From the cell containing the given text, extract its center point as [x, y] coordinate. 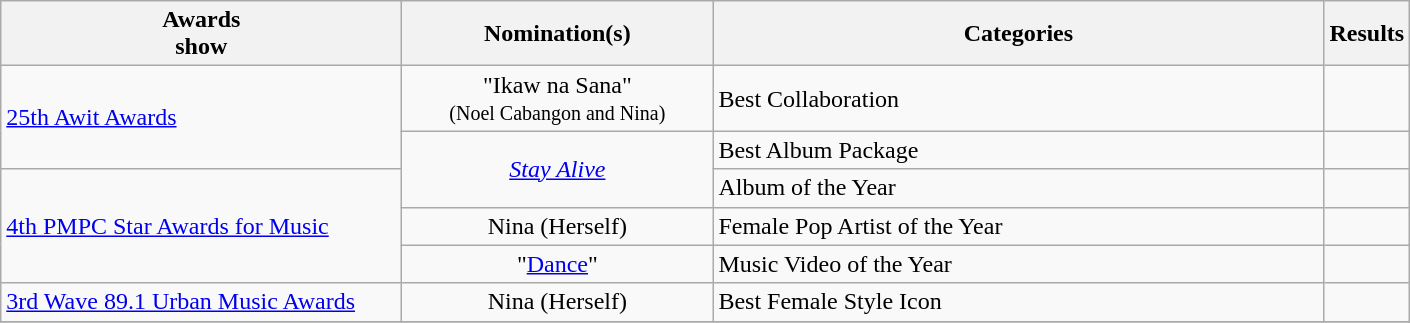
"Dance" [558, 264]
Results [1367, 34]
"Ikaw na Sana"(Noel Cabangon and Nina) [558, 98]
3rd Wave 89.1 Urban Music Awards [202, 302]
Nomination(s) [558, 34]
Awardsshow [202, 34]
Music Video of the Year [1018, 264]
25th Awit Awards [202, 118]
Female Pop Artist of the Year [1018, 226]
Album of the Year [1018, 188]
Best Collaboration [1018, 98]
Best Album Package [1018, 150]
Categories [1018, 34]
Stay Alive [558, 169]
Best Female Style Icon [1018, 302]
4th PMPC Star Awards for Music [202, 226]
